Return (x, y) of the center of cell containing provided text 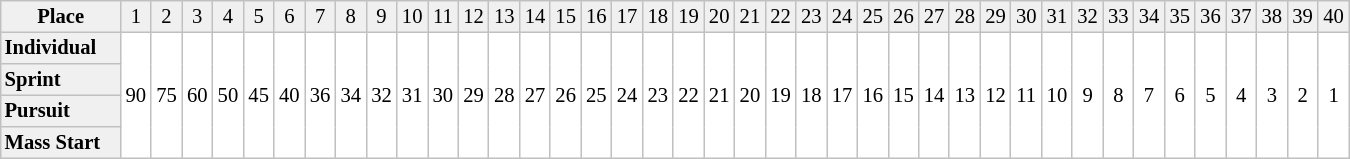
45 (258, 95)
Individual (61, 48)
Pursuit (61, 111)
38 (1272, 16)
Sprint (61, 80)
50 (228, 95)
Place (61, 16)
35 (1180, 16)
Mass Start (61, 142)
60 (198, 95)
37 (1242, 16)
75 (166, 95)
33 (1118, 16)
39 (1302, 16)
90 (136, 95)
